Detect which cell encompasses the target text, then output its [X, Y] center coordinate. 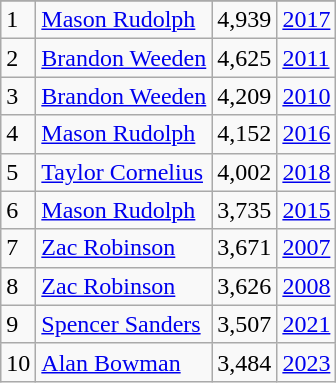
3,484 [244, 362]
3,626 [244, 286]
4 [18, 134]
4,939 [244, 20]
2018 [306, 172]
8 [18, 286]
2016 [306, 134]
2008 [306, 286]
1 [18, 20]
Alan Bowman [124, 362]
2 [18, 58]
2021 [306, 324]
2017 [306, 20]
3 [18, 96]
3,735 [244, 210]
9 [18, 324]
5 [18, 172]
2010 [306, 96]
6 [18, 210]
2015 [306, 210]
4,002 [244, 172]
Spencer Sanders [124, 324]
Taylor Cornelius [124, 172]
4,625 [244, 58]
7 [18, 248]
2007 [306, 248]
10 [18, 362]
3,507 [244, 324]
2023 [306, 362]
4,152 [244, 134]
4,209 [244, 96]
2011 [306, 58]
3,671 [244, 248]
